Find where the given text appears and provide that cell's center as (X, Y) coordinate. 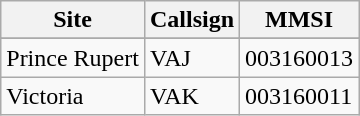
VAK (192, 96)
Site (73, 20)
VAJ (192, 58)
003160011 (300, 96)
Prince Rupert (73, 58)
MMSI (300, 20)
Victoria (73, 96)
Callsign (192, 20)
003160013 (300, 58)
